From the cell containing the given text, extract its center point as (x, y) coordinate. 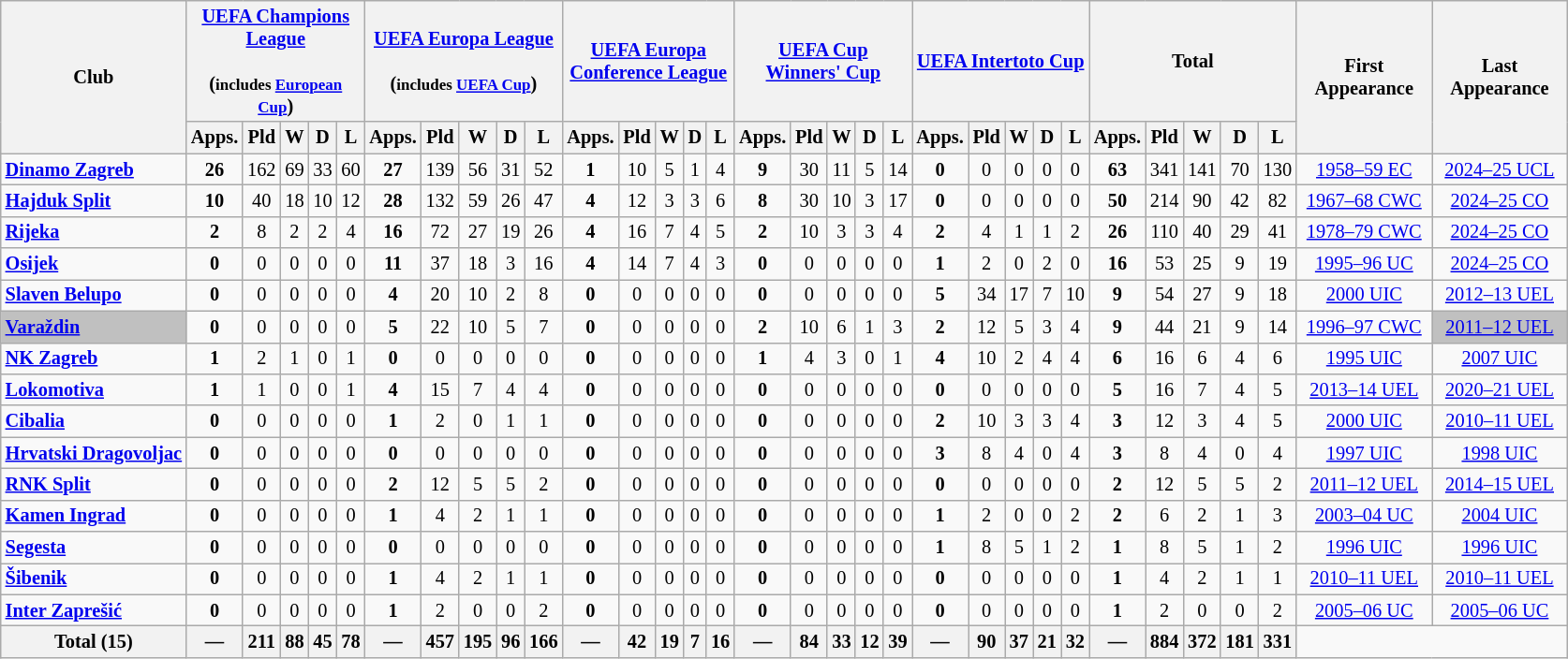
341 (1164, 169)
72 (440, 232)
Lokomotiva (94, 389)
UEFA Europa League(includes UEFA Cup) (465, 61)
1995 UIC (1364, 359)
1978–79 CWC (1364, 232)
28 (393, 200)
1958–59 EC (1364, 169)
54 (1164, 295)
96 (510, 641)
NK Zagreb (94, 359)
63 (1117, 169)
47 (543, 200)
RNK Split (94, 484)
Rijeka (94, 232)
Club (94, 77)
2012–13 UEL (1501, 295)
Osijek (94, 264)
Šibenik (94, 578)
53 (1164, 264)
41 (1278, 232)
110 (1164, 232)
2003–04 UC (1364, 516)
70 (1239, 169)
884 (1164, 641)
Last Appearance (1501, 77)
Segesta (94, 548)
2004 UIC (1501, 516)
25 (1202, 264)
Hrvatski Dragovoljac (94, 453)
331 (1278, 641)
56 (478, 169)
211 (261, 641)
45 (322, 641)
2024–25 UCL (1501, 169)
Cibalia (94, 421)
UEFA Europa Conference League (648, 61)
31 (510, 169)
132 (440, 200)
1995–96 UC (1364, 264)
84 (809, 641)
15 (440, 389)
39 (897, 641)
Dinamo Zagreb (94, 169)
34 (987, 295)
2020–21 UEL (1501, 389)
Kamen Ingrad (94, 516)
166 (543, 641)
1996–97 CWC (1364, 327)
59 (478, 200)
44 (1164, 327)
2014–15 UEL (1501, 484)
195 (478, 641)
1998 UIC (1501, 453)
1967–68 CWC (1364, 200)
60 (350, 169)
20 (440, 295)
130 (1278, 169)
2013–14 UEL (1364, 389)
Total (15) (94, 641)
2007 UIC (1501, 359)
181 (1239, 641)
82 (1278, 200)
Varaždin (94, 327)
22 (440, 327)
Inter Zaprešić (94, 610)
52 (543, 169)
Total (1193, 61)
50 (1117, 200)
214 (1164, 200)
UEFA Cup Winners' Cup (822, 61)
29 (1239, 232)
32 (1075, 641)
1997 UIC (1364, 453)
139 (440, 169)
141 (1202, 169)
First Appearance (1364, 77)
162 (261, 169)
69 (294, 169)
UEFA Champions League(includes European Cup) (275, 61)
88 (294, 641)
Hajduk Split (94, 200)
78 (350, 641)
372 (1202, 641)
457 (440, 641)
UEFA Intertoto Cup (1000, 61)
Slaven Belupo (94, 295)
